For the text-containing cell, return its midpoint in [X, Y] coordinate format. 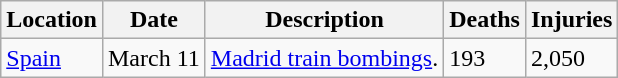
Location [52, 20]
Description [324, 20]
Injuries [571, 20]
Madrid train bombings. [324, 58]
Spain [52, 58]
March 11 [154, 58]
Deaths [485, 20]
Date [154, 20]
2,050 [571, 58]
193 [485, 58]
